Identify which cell holds the provided text, then report its (x, y) central coordinate. 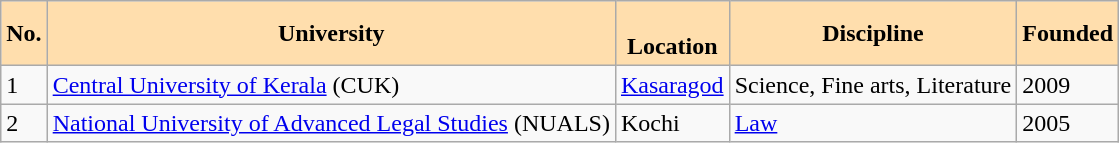
2 (24, 123)
2009 (1068, 85)
1 (24, 85)
Location (672, 34)
Science, Fine arts, Literature (873, 85)
Central University of Kerala (CUK) (331, 85)
National University of Advanced Legal Studies (NUALS) (331, 123)
University (331, 34)
2005 (1068, 123)
Kasaragod (672, 85)
Founded (1068, 34)
No. (24, 34)
Law (873, 123)
Kochi (672, 123)
Discipline (873, 34)
